Return the [x, y] coordinate for the center point of the cell that contains the specified text.  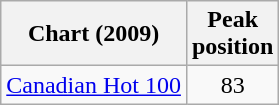
Canadian Hot 100 [94, 85]
Chart (2009) [94, 34]
Peakposition [232, 34]
83 [232, 85]
